Return the (x, y) coordinate for the center point of the cell that contains the specified text.  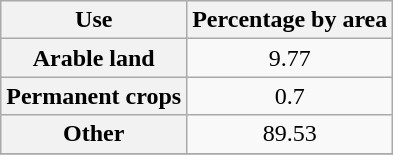
Percentage by area (290, 20)
9.77 (290, 58)
Permanent crops (94, 96)
Use (94, 20)
Other (94, 134)
Arable land (94, 58)
89.53 (290, 134)
0.7 (290, 96)
